Capture the cell that displays the provided text and extract its [x, y] central coordinate. 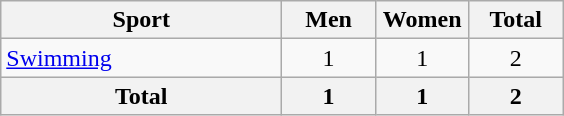
Sport [142, 20]
Swimming [142, 58]
Men [329, 20]
Women [422, 20]
